Capture the cell that displays the provided text and extract its (X, Y) central coordinate. 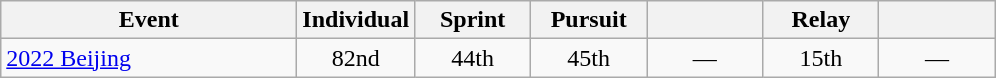
15th (821, 58)
82nd (356, 58)
Event (149, 20)
45th (589, 58)
Sprint (473, 20)
Pursuit (589, 20)
44th (473, 58)
Individual (356, 20)
2022 Beijing (149, 58)
Relay (821, 20)
